Determine the [x, y] coordinate at the center of the cell enclosing the given text.  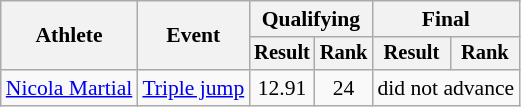
24 [344, 88]
Nicola Martial [70, 88]
Final [446, 19]
did not advance [446, 88]
Qualifying [310, 19]
Triple jump [193, 88]
Athlete [70, 36]
Event [193, 36]
12.91 [282, 88]
